Identify which cell holds the provided text, then report its [x, y] central coordinate. 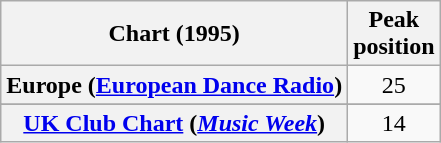
UK Club Chart (Music Week) [174, 123]
Peakposition [394, 34]
Chart (1995) [174, 34]
25 [394, 85]
Europe (European Dance Radio) [174, 85]
14 [394, 123]
